Find where the given text appears and provide that cell's center as (X, Y) coordinate. 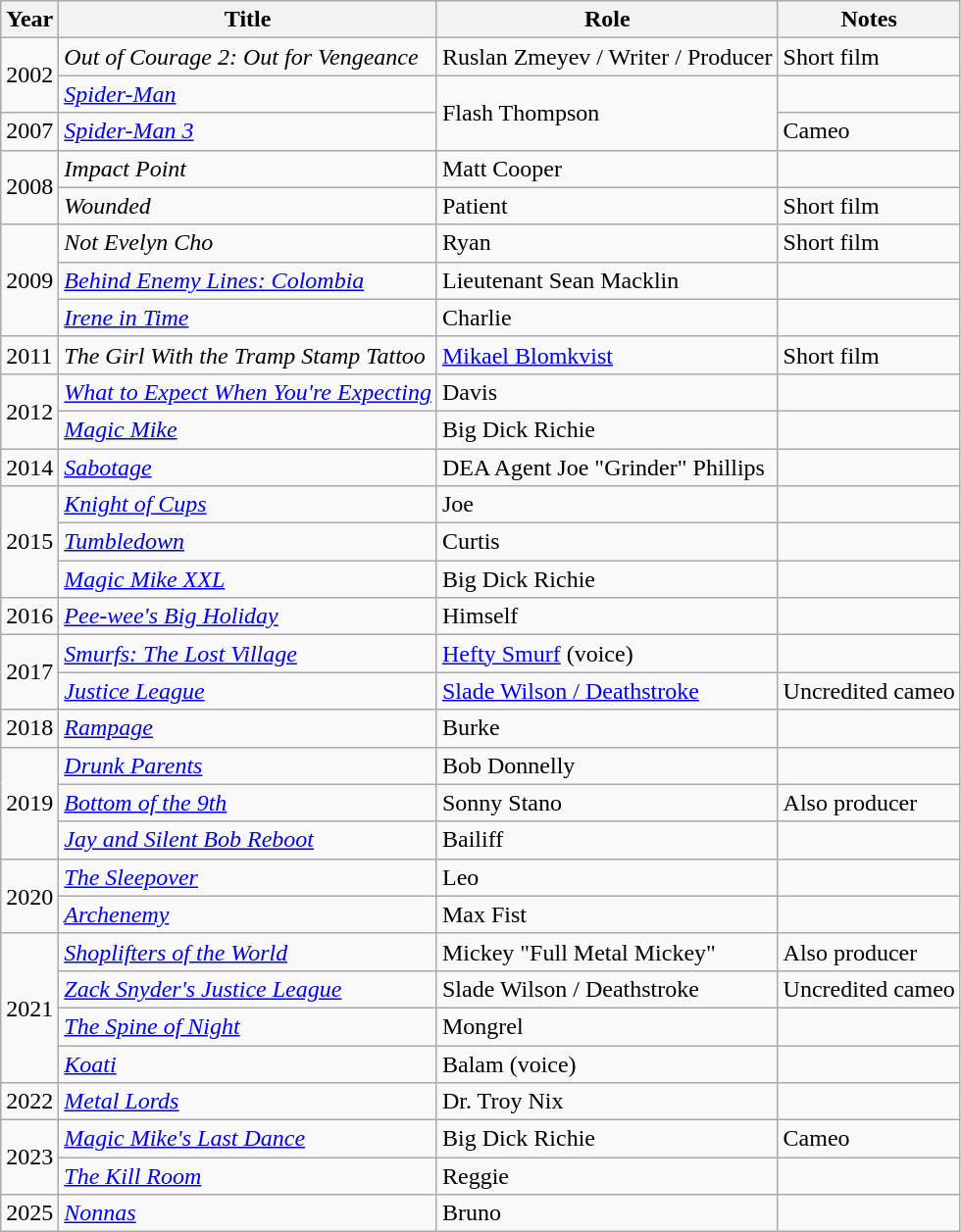
2007 (29, 131)
Sabotage (248, 468)
Magic Mike's Last Dance (248, 1139)
Title (248, 20)
Nonnas (248, 1213)
Ryan (607, 243)
Himself (607, 616)
Shoplifters of the World (248, 952)
Jay and Silent Bob Reboot (248, 840)
Irene in Time (248, 318)
Zack Snyder's Justice League (248, 989)
Balam (voice) (607, 1063)
2022 (29, 1102)
Hefty Smurf (voice) (607, 654)
2016 (29, 616)
Out of Courage 2: Out for Vengeance (248, 57)
Joe (607, 505)
2019 (29, 803)
Role (607, 20)
Bruno (607, 1213)
Bottom of the 9th (248, 803)
Behind Enemy Lines: Colombia (248, 280)
Magic Mike XXL (248, 579)
2020 (29, 896)
2014 (29, 468)
Matt Cooper (607, 169)
The Girl With the Tramp Stamp Tattoo (248, 355)
The Kill Room (248, 1176)
2009 (29, 280)
Archenemy (248, 914)
Smurfs: The Lost Village (248, 654)
Burke (607, 728)
Spider-Man (248, 94)
2023 (29, 1158)
What to Expect When You're Expecting (248, 392)
Mickey "Full Metal Mickey" (607, 952)
Curtis (607, 542)
Leo (607, 877)
Koati (248, 1063)
Magic Mike (248, 429)
Rampage (248, 728)
Ruslan Zmeyev / Writer / Producer (607, 57)
Reggie (607, 1176)
2018 (29, 728)
2017 (29, 672)
The Sleepover (248, 877)
Impact Point (248, 169)
Drunk Parents (248, 765)
Lieutenant Sean Macklin (607, 280)
Spider-Man 3 (248, 131)
2011 (29, 355)
2025 (29, 1213)
2002 (29, 75)
Max Fist (607, 914)
2015 (29, 542)
Metal Lords (248, 1102)
Bailiff (607, 840)
Justice League (248, 691)
Tumbledown (248, 542)
The Spine of Night (248, 1026)
Patient (607, 206)
Not Evelyn Cho (248, 243)
Dr. Troy Nix (607, 1102)
2008 (29, 187)
Pee-wee's Big Holiday (248, 616)
Flash Thompson (607, 113)
Knight of Cups (248, 505)
DEA Agent Joe "Grinder" Phillips (607, 468)
Sonny Stano (607, 803)
Charlie (607, 318)
Year (29, 20)
Mongrel (607, 1026)
Mikael Blomkvist (607, 355)
Bob Donnelly (607, 765)
Notes (869, 20)
2012 (29, 411)
Wounded (248, 206)
2021 (29, 1008)
Davis (607, 392)
